Determine the (x, y) coordinate at the center of the cell enclosing the given text.  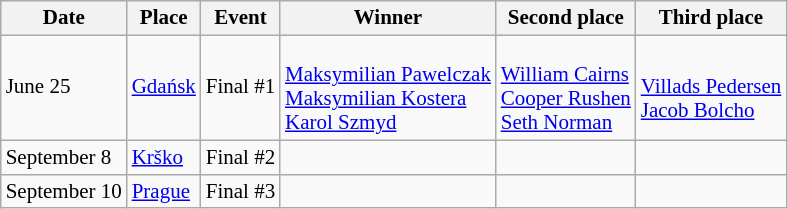
Event (240, 18)
Place (164, 18)
September 8 (64, 158)
June 25 (64, 88)
Gdańsk (164, 88)
September 10 (64, 191)
Krško (164, 158)
Date (64, 18)
Final #3 (240, 191)
Prague (164, 191)
Second place (566, 18)
Maksymilian PawelczakMaksymilian KosteraKarol Szmyd (388, 88)
William CairnsCooper RushenSeth Norman (566, 88)
Winner (388, 18)
Final #1 (240, 88)
Villads PedersenJacob Bolcho (711, 88)
Final #2 (240, 158)
Third place (711, 18)
